Pinpoint the cell where the given text exists, returning its (X, Y) midpoint coordinate. 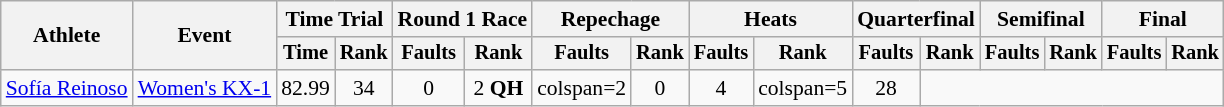
4 (721, 88)
Sofía Reinoso (67, 88)
28 (886, 88)
Repechage (610, 19)
Final (1163, 19)
colspan=5 (802, 88)
Time (306, 54)
Event (205, 36)
82.99 (306, 88)
Quarterfinal (916, 19)
Round 1 Race (462, 19)
Semifinal (1041, 19)
34 (364, 88)
Heats (770, 19)
2 QH (498, 88)
Women's KX-1 (205, 88)
Time Trial (334, 19)
colspan=2 (582, 88)
Athlete (67, 36)
